Return [x, y] of the center of cell containing provided text 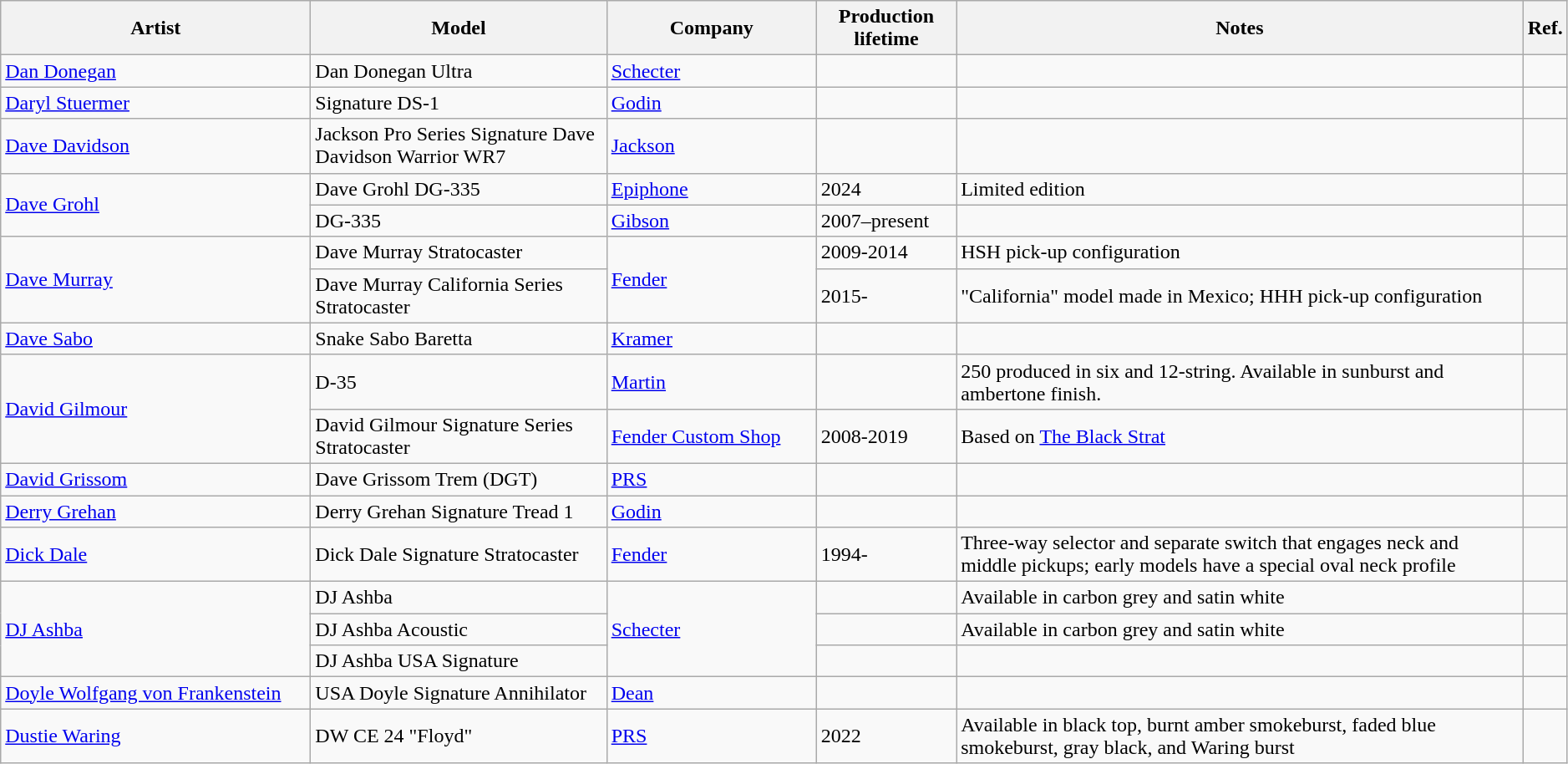
2007–present [885, 221]
Model [459, 28]
Derry Grehan Signature Tread 1 [459, 511]
USA Doyle Signature Annihilator [459, 693]
David Gilmour [155, 409]
Martin [712, 381]
Dave Murray California Series Stratocaster [459, 296]
DJ Ashba Acoustic [459, 629]
Company [712, 28]
David Gilmour Signature Series Stratocaster [459, 436]
Fender Custom Shop [712, 436]
Kramer [712, 339]
Artist [155, 28]
DW CE 24 "Floyd" [459, 736]
250 produced in six and 12-string. Available in sunburst and ambertone finish. [1240, 381]
Dave Sabo [155, 339]
Daryl Stuermer [155, 103]
Three-way selector and separate switch that engages neck and middle pickups; early models have a special oval neck profile [1240, 555]
Signature DS-1 [459, 103]
Dean [712, 693]
Jackson Pro Series Signature Dave Davidson Warrior WR7 [459, 145]
Dan Donegan [155, 71]
Limited edition [1240, 189]
Dave Grohl DG-335 [459, 189]
Dave Davidson [155, 145]
Jackson [712, 145]
2024 [885, 189]
2015- [885, 296]
Dave Murray Stratocaster [459, 252]
2022 [885, 736]
Notes [1240, 28]
Dave Grissom Trem (DGT) [459, 479]
Available in black top, burnt amber smokeburst, faded blue smokeburst, gray black, and Waring burst [1240, 736]
Production lifetime [885, 28]
D-35 [459, 381]
"California" model made in Mexico; HHH pick-up configuration [1240, 296]
Derry Grehan [155, 511]
Gibson [712, 221]
2008-2019 [885, 436]
DG-335 [459, 221]
Dick Dale Signature Stratocaster [459, 555]
Doyle Wolfgang von Frankenstein [155, 693]
1994- [885, 555]
Ref. [1545, 28]
Epiphone [712, 189]
Dave Murray [155, 279]
HSH pick-up configuration [1240, 252]
2009-2014 [885, 252]
Based on The Black Strat [1240, 436]
Dick Dale [155, 555]
Snake Sabo Baretta [459, 339]
DJ Ashba USA Signature [459, 661]
David Grissom [155, 479]
Dustie Waring [155, 736]
Dave Grohl [155, 205]
Dan Donegan Ultra [459, 71]
